For the text-containing cell, return its midpoint in [x, y] coordinate format. 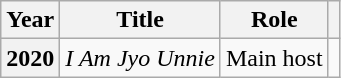
2020 [30, 58]
Year [30, 20]
Title [140, 20]
Main host [274, 58]
I Am Jyo Unnie [140, 58]
Role [274, 20]
